Determine the [x, y] coordinate at the center of the cell enclosing the given text.  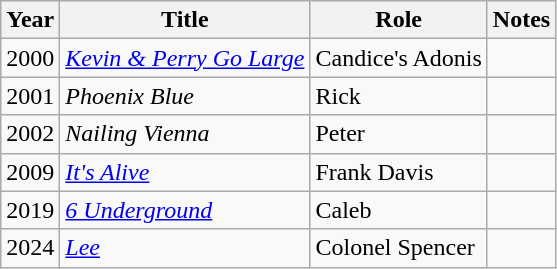
2009 [30, 172]
Role [398, 20]
2001 [30, 96]
6 Underground [185, 210]
Candice's Adonis [398, 58]
2002 [30, 134]
2024 [30, 248]
Lee [185, 248]
Peter [398, 134]
Year [30, 20]
Kevin & Perry Go Large [185, 58]
It's Alive [185, 172]
Phoenix Blue [185, 96]
Title [185, 20]
Notes [521, 20]
2019 [30, 210]
2000 [30, 58]
Caleb [398, 210]
Rick [398, 96]
Frank Davis [398, 172]
Colonel Spencer [398, 248]
Nailing Vienna [185, 134]
